Scan for the cell matching the given text and deliver its (x, y) coordinate at center. 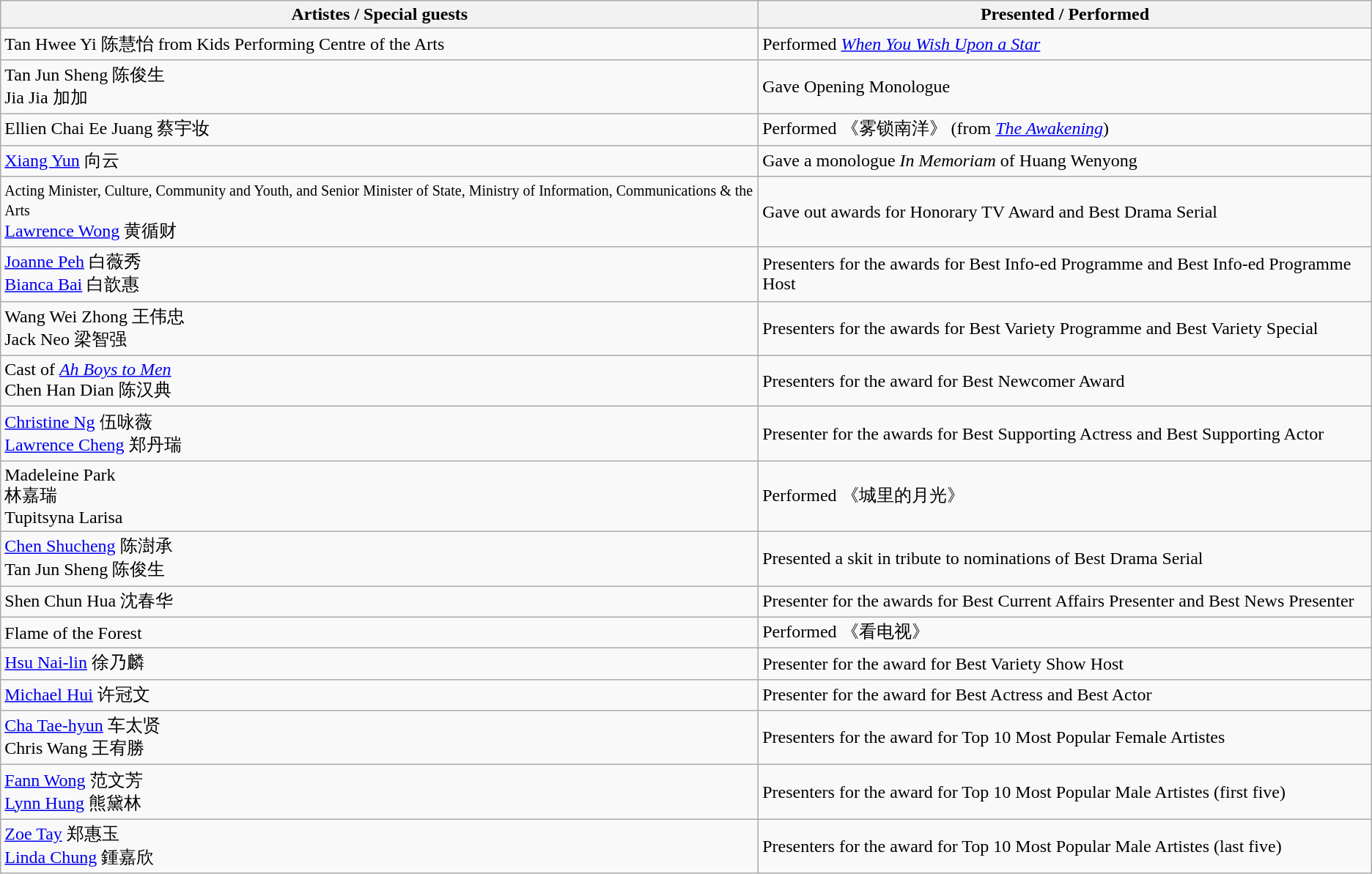
Presenters for the awards for Best Info-ed Programme and Best Info-ed Programme Host (1066, 274)
Gave Opening Monologue (1066, 86)
Joanne Peh 白薇秀 Bianca Bai 白歆惠 (380, 274)
Presenter for the awards for Best Current Affairs Presenter and Best News Presenter (1066, 602)
Wang Wei Zhong 王伟忠 Jack Neo 梁智强 (380, 328)
Presenters for the award for Top 10 Most Popular Male Artistes (last five) (1066, 846)
Xiang Yun 向云 (380, 161)
Presenters for the award for Best Newcomer Award (1066, 381)
Presented a skit in tribute to nominations of Best Drama Serial (1066, 558)
Gave out awards for Honorary TV Award and Best Drama Serial (1066, 212)
Shen Chun Hua 沈春华 (380, 602)
Fann Wong 范文芳 Lynn Hung 熊黛林 (380, 792)
Gave a monologue In Memoriam of Huang Wenyong (1066, 161)
Flame of the Forest (380, 633)
Presenter for the award for Best Actress and Best Actor (1066, 695)
Performed 《看电视》 (1066, 633)
Zoe Tay 郑惠玉 Linda Chung 鍾嘉欣 (380, 846)
Performed 《城里的月光》 (1066, 497)
Presenters for the award for Top 10 Most Popular Male Artistes (first five) (1066, 792)
Tan Hwee Yi 陈慧怡 from Kids Performing Centre of the Arts (380, 44)
Presenter for the awards for Best Supporting Actress and Best Supporting Actor (1066, 434)
Presenter for the award for Best Variety Show Host (1066, 664)
Artistes / Special guests (380, 15)
Michael Hui 许冠文 (380, 695)
Cha Tae-hyun 车太贤 Chris Wang 王宥勝 (380, 738)
Tan Jun Sheng 陈俊生 Jia Jia 加加 (380, 86)
Madeleine Park 林嘉瑞 Tupitsyna Larisa (380, 497)
Presented / Performed (1066, 15)
Performed When You Wish Upon a Star (1066, 44)
Christine Ng 伍咏薇 Lawrence Cheng 郑丹瑞 (380, 434)
Acting Minister, Culture, Community and Youth, and Senior Minister of State, Ministry of Information, Communications & the Arts Lawrence Wong 黄循财 (380, 212)
Cast of Ah Boys to Men Chen Han Dian 陈汉典 (380, 381)
Ellien Chai Ee Juang 蔡宇妆 (380, 129)
Presenters for the award for Top 10 Most Popular Female Artistes (1066, 738)
Chen Shucheng 陈澍承 Tan Jun Sheng 陈俊生 (380, 558)
Performed 《雾锁南洋》 (from The Awakening) (1066, 129)
Hsu Nai-lin 徐乃麟 (380, 664)
Presenters for the awards for Best Variety Programme and Best Variety Special (1066, 328)
